Determine the [X, Y] coordinate at the center of the cell enclosing the given text.  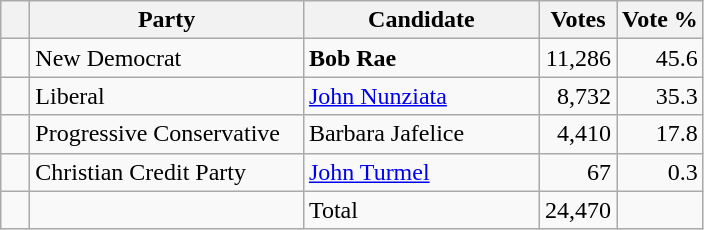
17.8 [660, 134]
Candidate [421, 20]
Total [421, 210]
New Democrat [167, 58]
11,286 [578, 58]
24,470 [578, 210]
John Nunziata [421, 96]
67 [578, 172]
Christian Credit Party [167, 172]
8,732 [578, 96]
0.3 [660, 172]
Party [167, 20]
Bob Rae [421, 58]
Progressive Conservative [167, 134]
Votes [578, 20]
Vote % [660, 20]
45.6 [660, 58]
Barbara Jafelice [421, 134]
Liberal [167, 96]
35.3 [660, 96]
4,410 [578, 134]
John Turmel [421, 172]
